Provide the (x, y) coordinate of the cell's center where the given text is located.  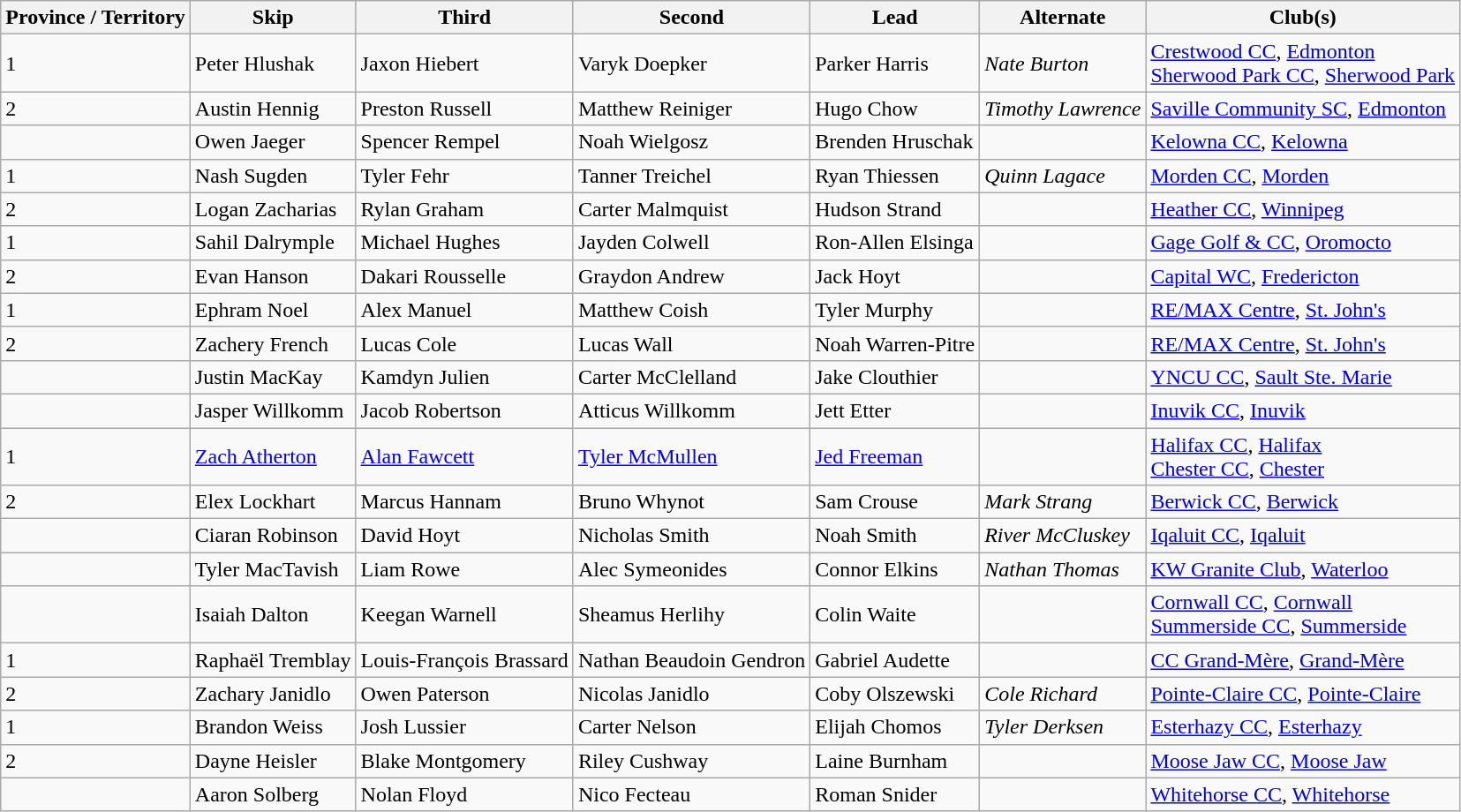
Heather CC, Winnipeg (1303, 209)
Pointe-Claire CC, Pointe-Claire (1303, 694)
Skip (273, 18)
Jacob Robertson (464, 410)
Dakari Rousselle (464, 276)
Lucas Cole (464, 343)
Carter Nelson (691, 727)
Tanner Treichel (691, 176)
Sheamus Herlihy (691, 614)
Nicholas Smith (691, 536)
Kelowna CC, Kelowna (1303, 142)
Hugo Chow (895, 109)
Jett Etter (895, 410)
Kamdyn Julien (464, 377)
Noah Wielgosz (691, 142)
Michael Hughes (464, 243)
Mark Strang (1063, 502)
River McCluskey (1063, 536)
Preston Russell (464, 109)
Jake Clouthier (895, 377)
Nolan Floyd (464, 794)
Halifax CC, Halifax Chester CC, Chester (1303, 455)
Third (464, 18)
Josh Lussier (464, 727)
Tyler Fehr (464, 176)
Whitehorse CC, Whitehorse (1303, 794)
Tyler Murphy (895, 310)
Nate Burton (1063, 64)
CC Grand-Mère, Grand-Mère (1303, 660)
Alex Manuel (464, 310)
Liam Rowe (464, 569)
Alan Fawcett (464, 455)
Carter Malmquist (691, 209)
Nathan Beaudoin Gendron (691, 660)
Parker Harris (895, 64)
Alternate (1063, 18)
Tyler McMullen (691, 455)
David Hoyt (464, 536)
Saville Community SC, Edmonton (1303, 109)
Sahil Dalrymple (273, 243)
Brenden Hruschak (895, 142)
Noah Warren-Pitre (895, 343)
Graydon Andrew (691, 276)
Roman Snider (895, 794)
Zachery French (273, 343)
Iqaluit CC, Iqaluit (1303, 536)
Elijah Chomos (895, 727)
Peter Hlushak (273, 64)
Nico Fecteau (691, 794)
Noah Smith (895, 536)
Crestwood CC, Edmonton Sherwood Park CC, Sherwood Park (1303, 64)
Alec Symeonides (691, 569)
Atticus Willkomm (691, 410)
Nash Sugden (273, 176)
Ron-Allen Elsinga (895, 243)
Club(s) (1303, 18)
Elex Lockhart (273, 502)
Tyler MacTavish (273, 569)
Owen Paterson (464, 694)
Hudson Strand (895, 209)
Blake Montgomery (464, 761)
Zach Atherton (273, 455)
Jaxon Hiebert (464, 64)
Raphaël Tremblay (273, 660)
Bruno Whynot (691, 502)
Ciaran Robinson (273, 536)
Zachary Janidlo (273, 694)
Riley Cushway (691, 761)
KW Granite Club, Waterloo (1303, 569)
Cole Richard (1063, 694)
Matthew Coish (691, 310)
Sam Crouse (895, 502)
Gage Golf & CC, Oromocto (1303, 243)
Isaiah Dalton (273, 614)
Connor Elkins (895, 569)
Brandon Weiss (273, 727)
Moose Jaw CC, Moose Jaw (1303, 761)
Capital WC, Fredericton (1303, 276)
Dayne Heisler (273, 761)
Ryan Thiessen (895, 176)
Jasper Willkomm (273, 410)
Colin Waite (895, 614)
Rylan Graham (464, 209)
Inuvik CC, Inuvik (1303, 410)
Jed Freeman (895, 455)
Coby Olszewski (895, 694)
Owen Jaeger (273, 142)
Carter McClelland (691, 377)
Jayden Colwell (691, 243)
Esterhazy CC, Esterhazy (1303, 727)
Austin Hennig (273, 109)
Louis-François Brassard (464, 660)
YNCU CC, Sault Ste. Marie (1303, 377)
Keegan Warnell (464, 614)
Timothy Lawrence (1063, 109)
Nathan Thomas (1063, 569)
Jack Hoyt (895, 276)
Aaron Solberg (273, 794)
Lead (895, 18)
Justin MacKay (273, 377)
Evan Hanson (273, 276)
Laine Burnham (895, 761)
Morden CC, Morden (1303, 176)
Ephram Noel (273, 310)
Cornwall CC, Cornwall Summerside CC, Summerside (1303, 614)
Lucas Wall (691, 343)
Gabriel Audette (895, 660)
Spencer Rempel (464, 142)
Logan Zacharias (273, 209)
Marcus Hannam (464, 502)
Nicolas Janidlo (691, 694)
Province / Territory (95, 18)
Berwick CC, Berwick (1303, 502)
Second (691, 18)
Tyler Derksen (1063, 727)
Matthew Reiniger (691, 109)
Varyk Doepker (691, 64)
Quinn Lagace (1063, 176)
